Scan for the cell matching the given text and deliver its [x, y] coordinate at center. 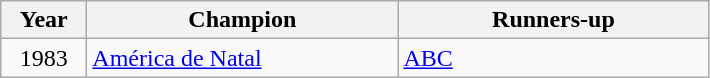
Champion [242, 20]
1983 [44, 58]
América de Natal [242, 58]
ABC [554, 58]
Runners-up [554, 20]
Year [44, 20]
